Return [x, y] of the center of cell containing provided text 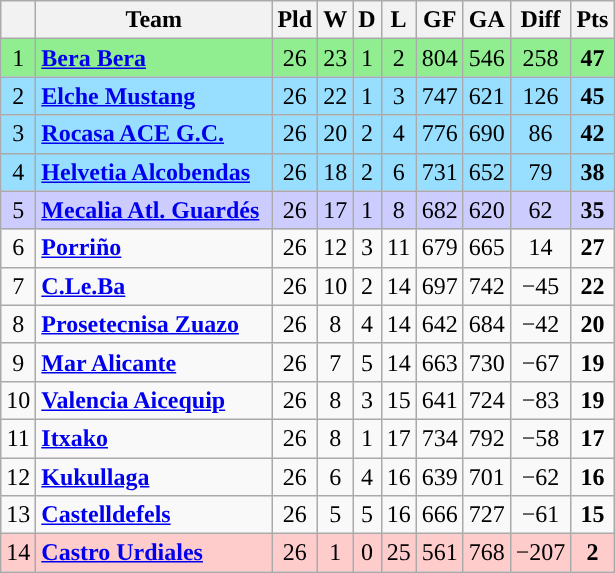
747 [440, 96]
−62 [540, 477]
734 [440, 438]
Itxako [154, 438]
Castro Urdiales [154, 553]
742 [486, 286]
Valencia Aicequip [154, 400]
Elche Mustang [154, 96]
Pts [592, 20]
13 [18, 515]
Prosetecnisa Zuazo [154, 324]
690 [486, 134]
682 [440, 210]
−58 [540, 438]
−45 [540, 286]
663 [440, 362]
−61 [540, 515]
776 [440, 134]
−67 [540, 362]
641 [440, 400]
792 [486, 438]
GF [440, 20]
804 [440, 58]
665 [486, 248]
−207 [540, 553]
621 [486, 96]
35 [592, 210]
D [367, 20]
679 [440, 248]
Pld [295, 20]
666 [440, 515]
724 [486, 400]
731 [440, 172]
GA [486, 20]
Diff [540, 20]
258 [540, 58]
−42 [540, 324]
546 [486, 58]
42 [592, 134]
79 [540, 172]
620 [486, 210]
768 [486, 553]
561 [440, 553]
730 [486, 362]
27 [592, 248]
Helvetia Alcobendas [154, 172]
Kukullaga [154, 477]
652 [486, 172]
25 [398, 553]
Bera Bera [154, 58]
Porriño [154, 248]
639 [440, 477]
Mar Alicante [154, 362]
L [398, 20]
Mecalia Atl. Guardés [154, 210]
W [336, 20]
38 [592, 172]
−83 [540, 400]
86 [540, 134]
0 [367, 553]
Castelldefels [154, 515]
Team [154, 20]
701 [486, 477]
684 [486, 324]
45 [592, 96]
697 [440, 286]
18 [336, 172]
C.Le.Ba [154, 286]
47 [592, 58]
Rocasa ACE G.C. [154, 134]
126 [540, 96]
23 [336, 58]
642 [440, 324]
9 [18, 362]
727 [486, 515]
62 [540, 210]
